Provide the (X, Y) coordinate of the cell's center where the given text is located.  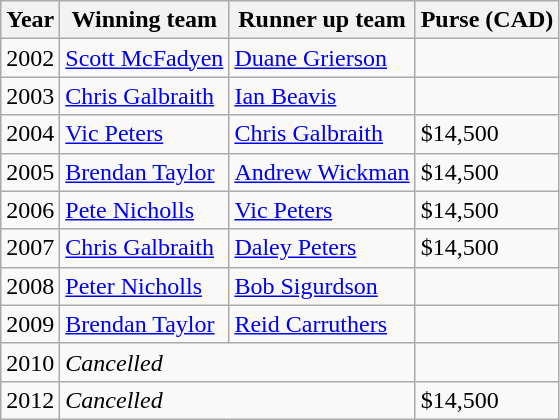
2002 (30, 58)
Reid Carruthers (322, 324)
2012 (30, 400)
Duane Grierson (322, 58)
Year (30, 20)
Purse (CAD) (487, 20)
Bob Sigurdson (322, 286)
Pete Nicholls (144, 210)
2007 (30, 248)
Runner up team (322, 20)
2006 (30, 210)
2009 (30, 324)
2003 (30, 96)
2004 (30, 134)
2005 (30, 172)
Winning team (144, 20)
Daley Peters (322, 248)
Ian Beavis (322, 96)
2008 (30, 286)
Andrew Wickman (322, 172)
Peter Nicholls (144, 286)
Scott McFadyen (144, 58)
2010 (30, 362)
